From the cell containing the given text, extract its center point as (x, y) coordinate. 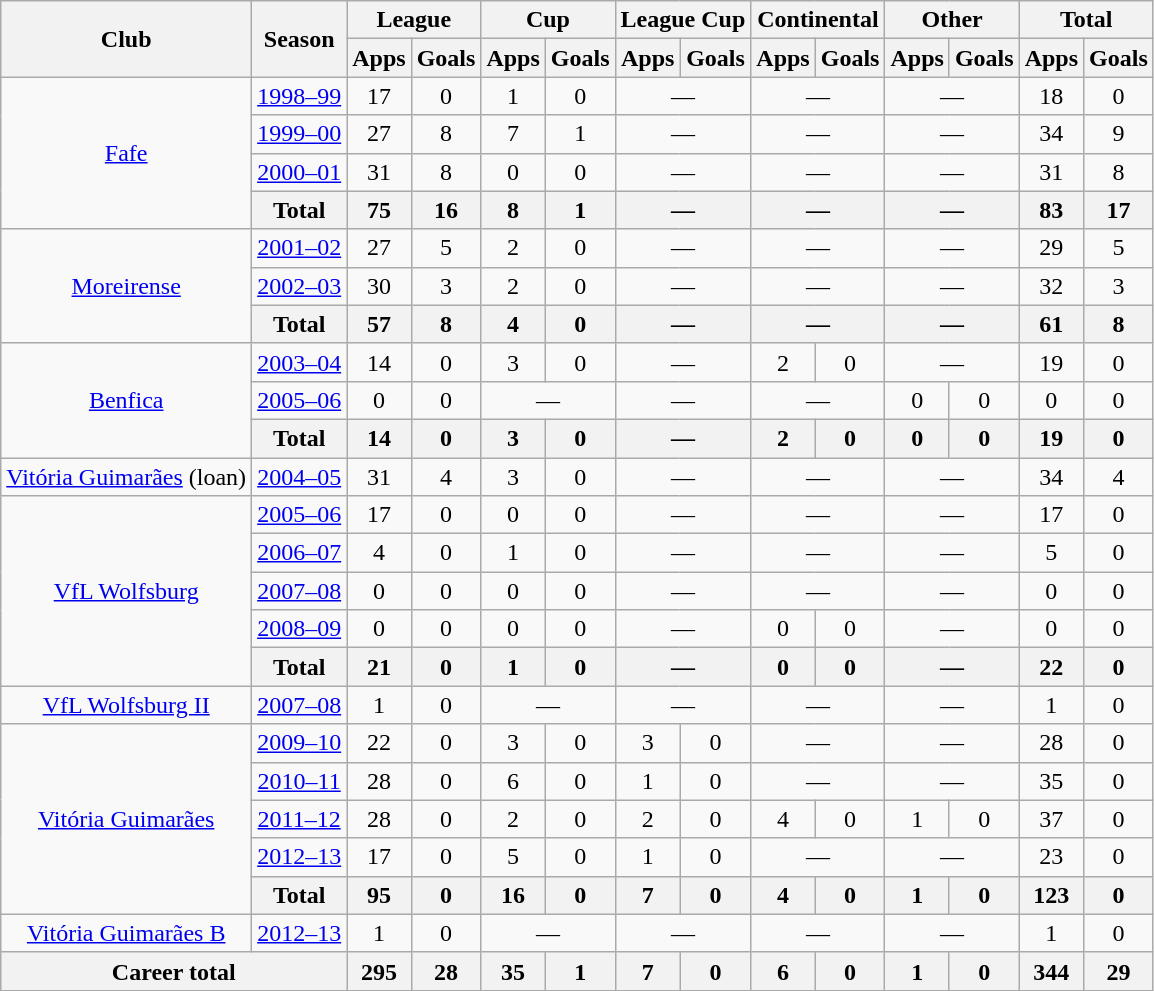
2001–02 (300, 248)
2010–11 (300, 781)
344 (1051, 971)
2006–07 (300, 553)
1998–99 (300, 96)
Benfica (126, 400)
Cup (548, 20)
18 (1051, 96)
61 (1051, 324)
2004–05 (300, 477)
Season (300, 39)
Continental (818, 20)
9 (1119, 134)
2000–01 (300, 172)
30 (379, 286)
2003–04 (300, 362)
57 (379, 324)
Vitória Guimarães (126, 819)
Other (952, 20)
Career total (174, 971)
2002–03 (300, 286)
2011–12 (300, 819)
83 (1051, 210)
123 (1051, 895)
League Cup (683, 20)
Vitória Guimarães B (126, 933)
Vitória Guimarães (loan) (126, 477)
Club (126, 39)
32 (1051, 286)
75 (379, 210)
95 (379, 895)
VfL Wolfsburg (126, 591)
Fafe (126, 153)
2009–10 (300, 743)
37 (1051, 819)
1999–00 (300, 134)
League (414, 20)
Moreirense (126, 286)
23 (1051, 857)
VfL Wolfsburg II (126, 705)
295 (379, 971)
2008–09 (300, 629)
21 (379, 667)
